Search for the cell housing the specified text and yield its (x, y) center coordinate. 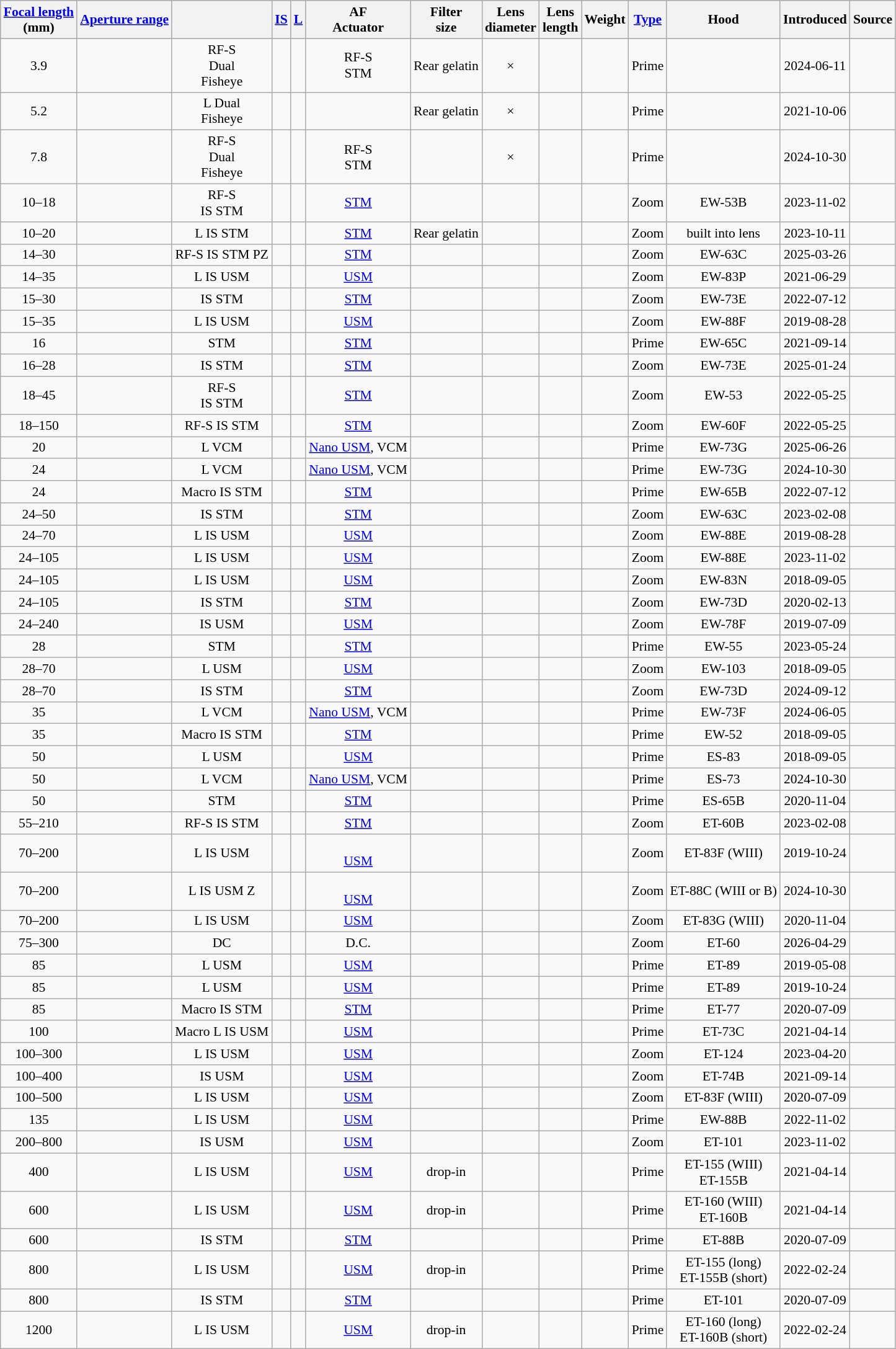
100–300 (38, 1054)
2020-02-13 (815, 602)
built into lens (723, 233)
18–45 (38, 396)
24–50 (38, 514)
L IS USM Z (222, 891)
5.2 (38, 112)
DC (222, 943)
ET-83G (WIII) (723, 921)
24–70 (38, 536)
Focal length(mm) (38, 20)
15–35 (38, 321)
3.9 (38, 66)
2022-11-02 (815, 1120)
ES-73 (723, 779)
2023-05-24 (815, 647)
ET-155 (WIII)ET-155B (723, 1172)
2023-10-11 (815, 233)
ES-65B (723, 801)
ET-88C (WIII or B) (723, 891)
16 (38, 344)
ET-88B (723, 1240)
IS (282, 20)
ET-155 (long)ET-155B (short) (723, 1270)
EW-88B (723, 1120)
2021-06-29 (815, 277)
ET-60B (723, 824)
EW-55 (723, 647)
EW-78F (723, 625)
AFActuator (358, 20)
ET-124 (723, 1054)
7.8 (38, 158)
18–150 (38, 425)
100–500 (38, 1098)
ET-74B (723, 1076)
ET-160 (long)ET-160B (short) (723, 1330)
100 (38, 1032)
ET-73C (723, 1032)
20 (38, 448)
2019-05-08 (815, 966)
2023-04-20 (815, 1054)
EW-53B (723, 203)
Filtersize (446, 20)
L (299, 20)
Type (648, 20)
16–28 (38, 366)
Macro L IS USM (222, 1032)
2025-01-24 (815, 366)
EW-65B (723, 492)
2024-06-05 (815, 713)
ES-83 (723, 757)
28 (38, 647)
EW-65C (723, 344)
L IS STM (222, 233)
2024-09-12 (815, 691)
10–20 (38, 233)
Lensdiameter (511, 20)
Introduced (815, 20)
ET-60 (723, 943)
10–18 (38, 203)
2019-07-09 (815, 625)
135 (38, 1120)
100–400 (38, 1076)
EW-52 (723, 735)
Lenslength (561, 20)
24–240 (38, 625)
2021-10-06 (815, 112)
2026-04-29 (815, 943)
Hood (723, 20)
2025-03-26 (815, 255)
EW-83P (723, 277)
ET-160 (WIII) ET-160B (723, 1209)
ET-77 (723, 1010)
EW-88F (723, 321)
200–800 (38, 1142)
RF-S IS STM PZ (222, 255)
EW-73F (723, 713)
15–30 (38, 300)
EW-83N (723, 581)
14–35 (38, 277)
EW-53 (723, 396)
2024-06-11 (815, 66)
75–300 (38, 943)
1200 (38, 1330)
400 (38, 1172)
Aperture range (124, 20)
55–210 (38, 824)
D.C. (358, 943)
14–30 (38, 255)
Source (873, 20)
2025-06-26 (815, 448)
EW-103 (723, 669)
Weight (605, 20)
L DualFisheye (222, 112)
EW-60F (723, 425)
